Provide the (x, y) coordinate of the cell's center where the given text is located.  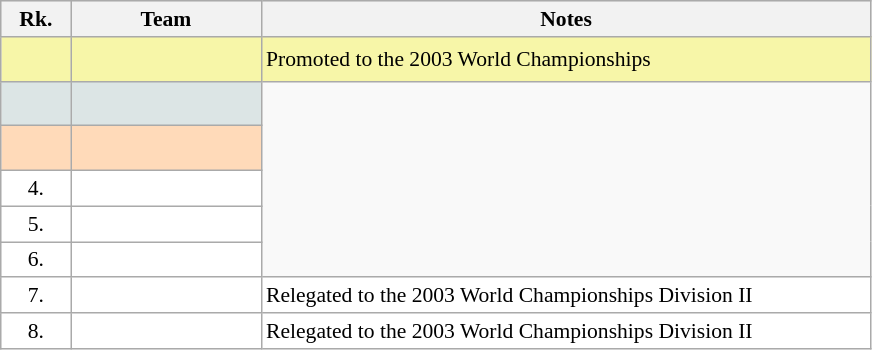
4. (36, 189)
7. (36, 296)
Rk. (36, 19)
Notes (566, 19)
Promoted to the 2003 World Championships (566, 60)
6. (36, 260)
Team (166, 19)
5. (36, 224)
8. (36, 331)
